Detect which cell encompasses the target text, then output its (X, Y) center coordinate. 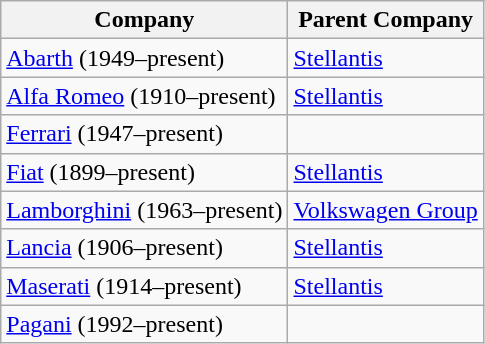
Ferrari (1947–present) (144, 134)
Alfa Romeo (1910–present) (144, 96)
Company (144, 20)
Fiat (1899–present) (144, 172)
Parent Company (386, 20)
Volkswagen Group (386, 210)
Maserati (1914–present) (144, 286)
Abarth (1949–present) (144, 58)
Lamborghini (1963–present) (144, 210)
Pagani (1992–present) (144, 324)
Lancia (1906–present) (144, 248)
